For the text-containing cell, return its midpoint in (X, Y) coordinate format. 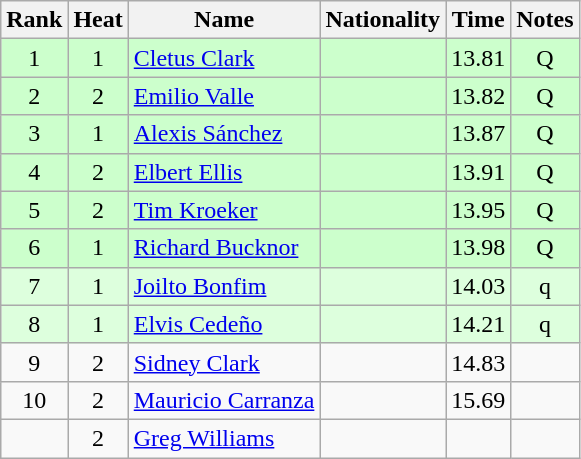
Richard Bucknor (224, 248)
5 (34, 210)
10 (34, 400)
Elvis Cedeño (224, 324)
Cletus Clark (224, 58)
14.03 (478, 286)
Time (478, 20)
Rank (34, 20)
Tim Kroeker (224, 210)
Greg Williams (224, 438)
14.83 (478, 362)
Elbert Ellis (224, 172)
Nationality (383, 20)
Joilto Bonfim (224, 286)
7 (34, 286)
Alexis Sánchez (224, 134)
8 (34, 324)
13.98 (478, 248)
13.95 (478, 210)
14.21 (478, 324)
13.81 (478, 58)
6 (34, 248)
13.87 (478, 134)
15.69 (478, 400)
13.91 (478, 172)
9 (34, 362)
Mauricio Carranza (224, 400)
4 (34, 172)
Heat (98, 20)
Notes (545, 20)
Sidney Clark (224, 362)
3 (34, 134)
Emilio Valle (224, 96)
13.82 (478, 96)
Name (224, 20)
